Find where the given text appears and provide that cell's center as (X, Y) coordinate. 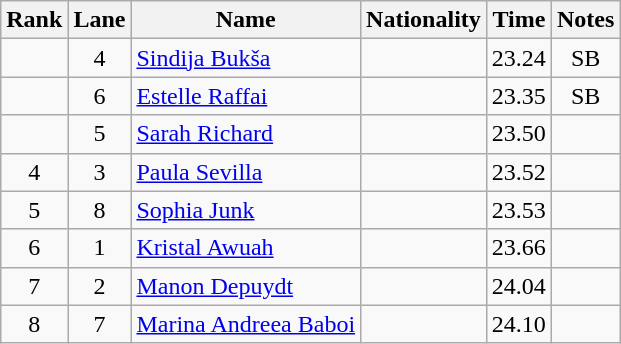
24.04 (518, 286)
Paula Sevilla (246, 172)
1 (100, 248)
Time (518, 20)
Sophia Junk (246, 210)
Name (246, 20)
Estelle Raffai (246, 96)
24.10 (518, 324)
Lane (100, 20)
Nationality (424, 20)
2 (100, 286)
23.52 (518, 172)
23.53 (518, 210)
23.35 (518, 96)
Manon Depuydt (246, 286)
Sarah Richard (246, 134)
23.50 (518, 134)
Notes (585, 20)
23.66 (518, 248)
Sindija Bukša (246, 58)
Kristal Awuah (246, 248)
23.24 (518, 58)
3 (100, 172)
Rank (34, 20)
Marina Andreea Baboi (246, 324)
